From the cell containing the given text, extract its center point as [X, Y] coordinate. 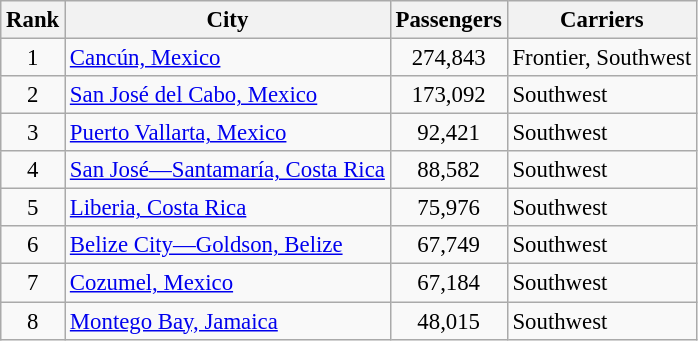
Passengers [448, 20]
1 [33, 58]
8 [33, 321]
Cancún, Mexico [228, 58]
6 [33, 245]
173,092 [448, 95]
48,015 [448, 321]
Liberia, Costa Rica [228, 208]
7 [33, 283]
274,843 [448, 58]
4 [33, 170]
San José—Santamaría, Costa Rica [228, 170]
Cozumel, Mexico [228, 283]
San José del Cabo, Mexico [228, 95]
Carriers [602, 20]
67,749 [448, 245]
5 [33, 208]
Belize City—Goldson, Belize [228, 245]
92,421 [448, 133]
2 [33, 95]
Frontier, Southwest [602, 58]
3 [33, 133]
88,582 [448, 170]
75,976 [448, 208]
Puerto Vallarta, Mexico [228, 133]
Rank [33, 20]
City [228, 20]
67,184 [448, 283]
Montego Bay, Jamaica [228, 321]
